Provide the [x, y] coordinate of the cell's center where the given text is located.  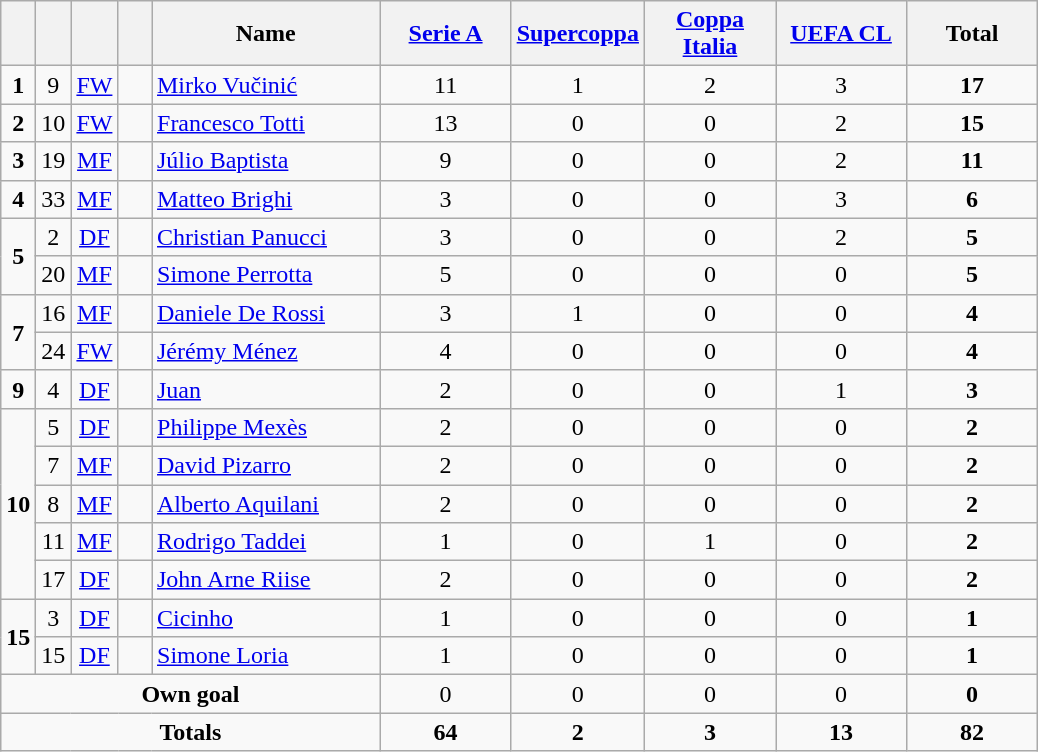
20 [54, 275]
Serie A [446, 34]
David Pizarro [266, 465]
24 [54, 351]
Philippe Mexès [266, 427]
Matteo Brighi [266, 199]
33 [54, 199]
Alberto Aquilani [266, 503]
16 [54, 313]
Coppa Italia [710, 34]
Francesco Totti [266, 123]
Name [266, 34]
Supercoppa [578, 34]
Total [972, 34]
19 [54, 161]
Totals [190, 732]
Simone Loria [266, 656]
Rodrigo Taddei [266, 542]
Cicinho [266, 618]
82 [972, 732]
Júlio Baptista [266, 161]
Daniele De Rossi [266, 313]
Christian Panucci [266, 237]
Mirko Vučinić [266, 85]
6 [972, 199]
64 [446, 732]
8 [54, 503]
Juan [266, 389]
UEFA CL [842, 34]
Simone Perrotta [266, 275]
Own goal [190, 694]
John Arne Riise [266, 580]
Jérémy Ménez [266, 351]
